Scan for the cell matching the given text and deliver its [x, y] coordinate at center. 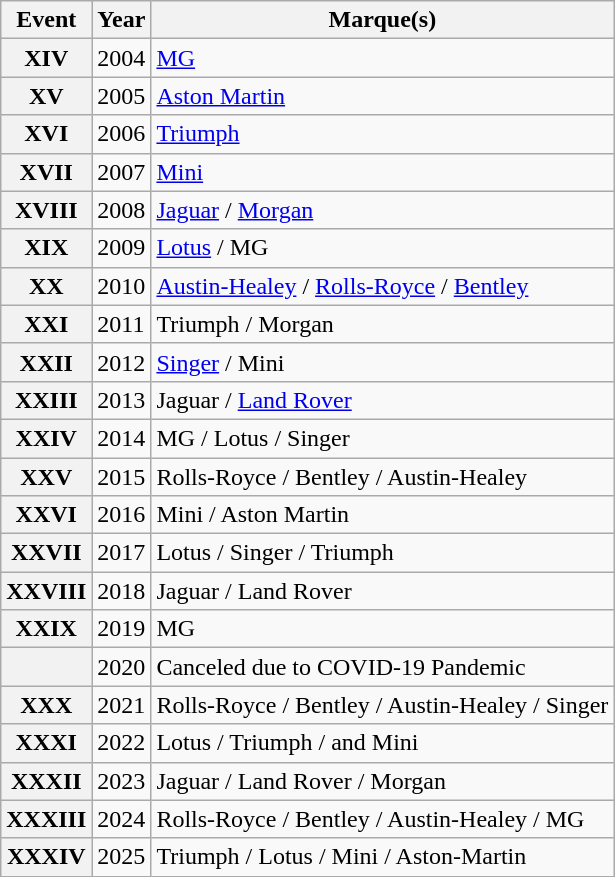
Rolls-Royce / Bentley / Austin-Healey [382, 477]
XXX [46, 705]
XVII [46, 172]
Lotus / Triumph / and Mini [382, 743]
2018 [122, 591]
2013 [122, 400]
Austin-Healey / Rolls-Royce / Bentley [382, 286]
Triumph / Lotus / Mini / Aston-Martin [382, 857]
Triumph / Morgan [382, 324]
2015 [122, 477]
XV [46, 96]
Marque(s) [382, 20]
Triumph [382, 134]
XXV [46, 477]
XXXI [46, 743]
2006 [122, 134]
MG / Lotus / Singer [382, 438]
2010 [122, 286]
2009 [122, 248]
2008 [122, 210]
2012 [122, 362]
Jaguar / Morgan [382, 210]
Year [122, 20]
XXIV [46, 438]
Mini [382, 172]
XVI [46, 134]
2020 [122, 667]
2025 [122, 857]
2016 [122, 515]
XVIII [46, 210]
XXI [46, 324]
XXIX [46, 629]
2007 [122, 172]
Rolls-Royce / Bentley / Austin-Healey / MG [382, 819]
Aston Martin [382, 96]
Lotus / MG [382, 248]
2022 [122, 743]
Canceled due to COVID-19 Pandemic [382, 667]
XXVIII [46, 591]
Event [46, 20]
XXVII [46, 553]
2024 [122, 819]
XXII [46, 362]
XXVI [46, 515]
XXXIII [46, 819]
XX [46, 286]
XXIII [46, 400]
2019 [122, 629]
2004 [122, 58]
2021 [122, 705]
2014 [122, 438]
2023 [122, 781]
XIV [46, 58]
2017 [122, 553]
XIX [46, 248]
Lotus / Singer / Triumph [382, 553]
XXXIV [46, 857]
Rolls-Royce / Bentley / Austin-Healey / Singer [382, 705]
Jaguar / Land Rover / Morgan [382, 781]
2011 [122, 324]
Singer / Mini [382, 362]
2005 [122, 96]
Mini / Aston Martin [382, 515]
XXXII [46, 781]
